Determine the [X, Y] coordinate at the center of the cell enclosing the given text.  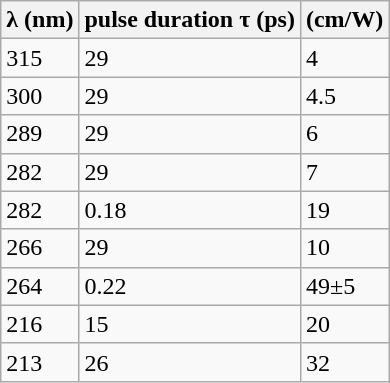
266 [40, 248]
264 [40, 286]
0.18 [190, 210]
15 [190, 324]
λ (nm) [40, 20]
(cm/W) [344, 20]
49±5 [344, 286]
4.5 [344, 96]
4 [344, 58]
213 [40, 362]
10 [344, 248]
216 [40, 324]
pulse duration τ (ps) [190, 20]
289 [40, 134]
20 [344, 324]
19 [344, 210]
300 [40, 96]
26 [190, 362]
315 [40, 58]
32 [344, 362]
6 [344, 134]
0.22 [190, 286]
7 [344, 172]
